Search for the cell housing the specified text and yield its (X, Y) center coordinate. 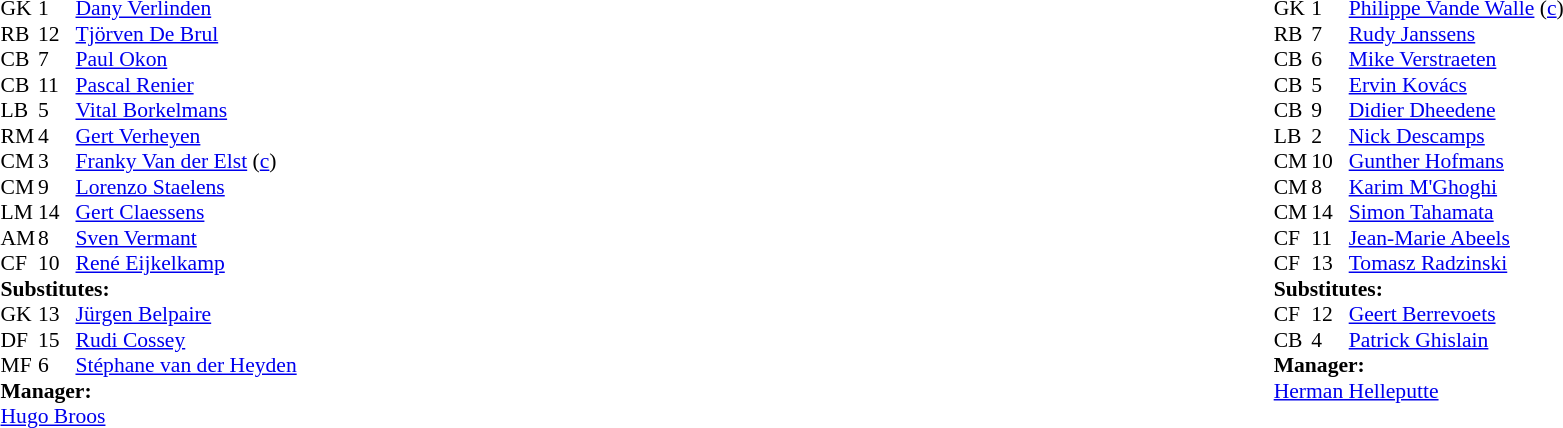
LM (19, 213)
Franky Van der Elst (c) (186, 161)
15 (57, 340)
GK (19, 315)
2 (1330, 136)
Pascal Renier (186, 85)
DF (19, 340)
Stéphane van der Heyden (186, 365)
Tjörven De Brul (186, 34)
Paul Okon (186, 59)
Gert Verheyen (186, 136)
RM (19, 136)
Gert Claessens (186, 213)
Vital Borkelmans (186, 111)
Manager: (148, 391)
MF (19, 365)
Sven Vermant (186, 238)
Rudi Cossey (186, 340)
AM (19, 238)
3 (57, 161)
Jürgen Belpaire (186, 315)
René Eijkelkamp (186, 263)
Substitutes: (148, 289)
Lorenzo Staelens (186, 187)
